Detect which cell encompasses the target text, then output its [x, y] center coordinate. 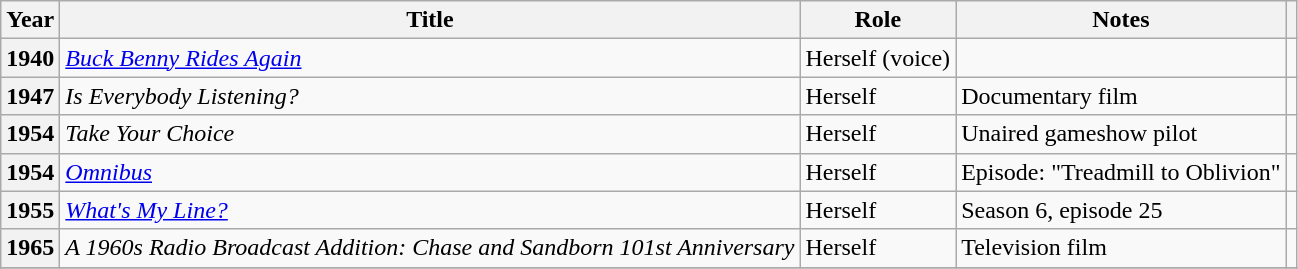
What's My Line? [430, 210]
Take Your Choice [430, 134]
Buck Benny Rides Again [430, 58]
A 1960s Radio Broadcast Addition: Chase and Sandborn 101st Anniversary [430, 248]
1965 [30, 248]
1947 [30, 96]
Year [30, 20]
Omnibus [430, 172]
Title [430, 20]
Unaired gameshow pilot [1121, 134]
Episode: "Treadmill to Oblivion" [1121, 172]
Documentary film [1121, 96]
1940 [30, 58]
Notes [1121, 20]
Herself (voice) [878, 58]
Season 6, episode 25 [1121, 210]
1955 [30, 210]
Role [878, 20]
Is Everybody Listening? [430, 96]
Television film [1121, 248]
